Scan for the cell matching the given text and deliver its [X, Y] coordinate at center. 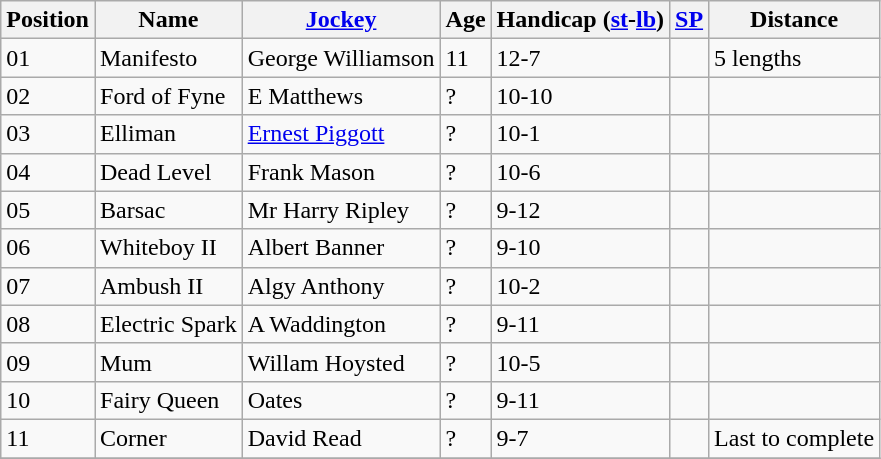
Mr Harry Ripley [341, 210]
05 [48, 210]
A Waddington [341, 324]
07 [48, 286]
5 lengths [794, 58]
Electric Spark [168, 324]
Ford of Fyne [168, 96]
Frank Mason [341, 172]
10-1 [580, 134]
Albert Banner [341, 248]
02 [48, 96]
03 [48, 134]
Position [48, 20]
06 [48, 248]
Corner [168, 438]
Name [168, 20]
Fairy Queen [168, 400]
Mum [168, 362]
Dead Level [168, 172]
Elliman [168, 134]
Distance [794, 20]
Last to complete [794, 438]
Age [466, 20]
Ambush II [168, 286]
9-10 [580, 248]
10 [48, 400]
Barsac [168, 210]
Jockey [341, 20]
David Read [341, 438]
09 [48, 362]
Algy Anthony [341, 286]
01 [48, 58]
9-12 [580, 210]
Manifesto [168, 58]
10-6 [580, 172]
SP [690, 20]
10-10 [580, 96]
Oates [341, 400]
Handicap (st-lb) [580, 20]
9-7 [580, 438]
12-7 [580, 58]
Willam Hoysted [341, 362]
E Matthews [341, 96]
04 [48, 172]
George Williamson [341, 58]
10-2 [580, 286]
10-5 [580, 362]
Whiteboy II [168, 248]
08 [48, 324]
Ernest Piggott [341, 134]
